Search for the cell housing the specified text and yield its [x, y] center coordinate. 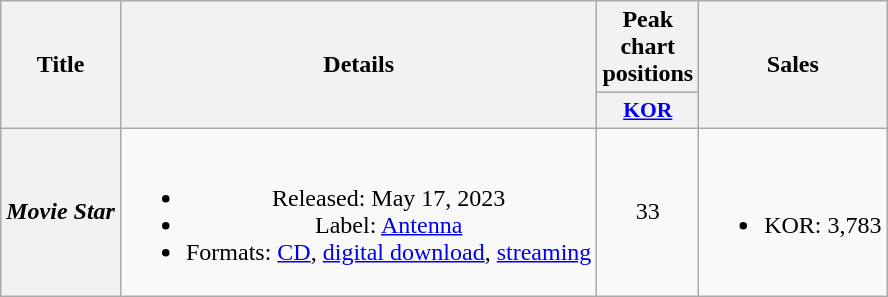
Details [358, 65]
Sales [793, 65]
Movie Star [61, 212]
KOR: 3,783 [793, 212]
33 [648, 212]
Title [61, 65]
Peak chartpositions [648, 47]
Released: May 17, 2023Label: AntennaFormats: CD, digital download, streaming [358, 212]
KOR [648, 111]
